Find where the given text appears and provide that cell's center as (X, Y) coordinate. 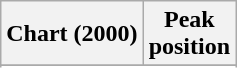
Chart (2000) (72, 34)
Peakposition (189, 34)
